Find where the given text appears and provide that cell's center as [X, Y] coordinate. 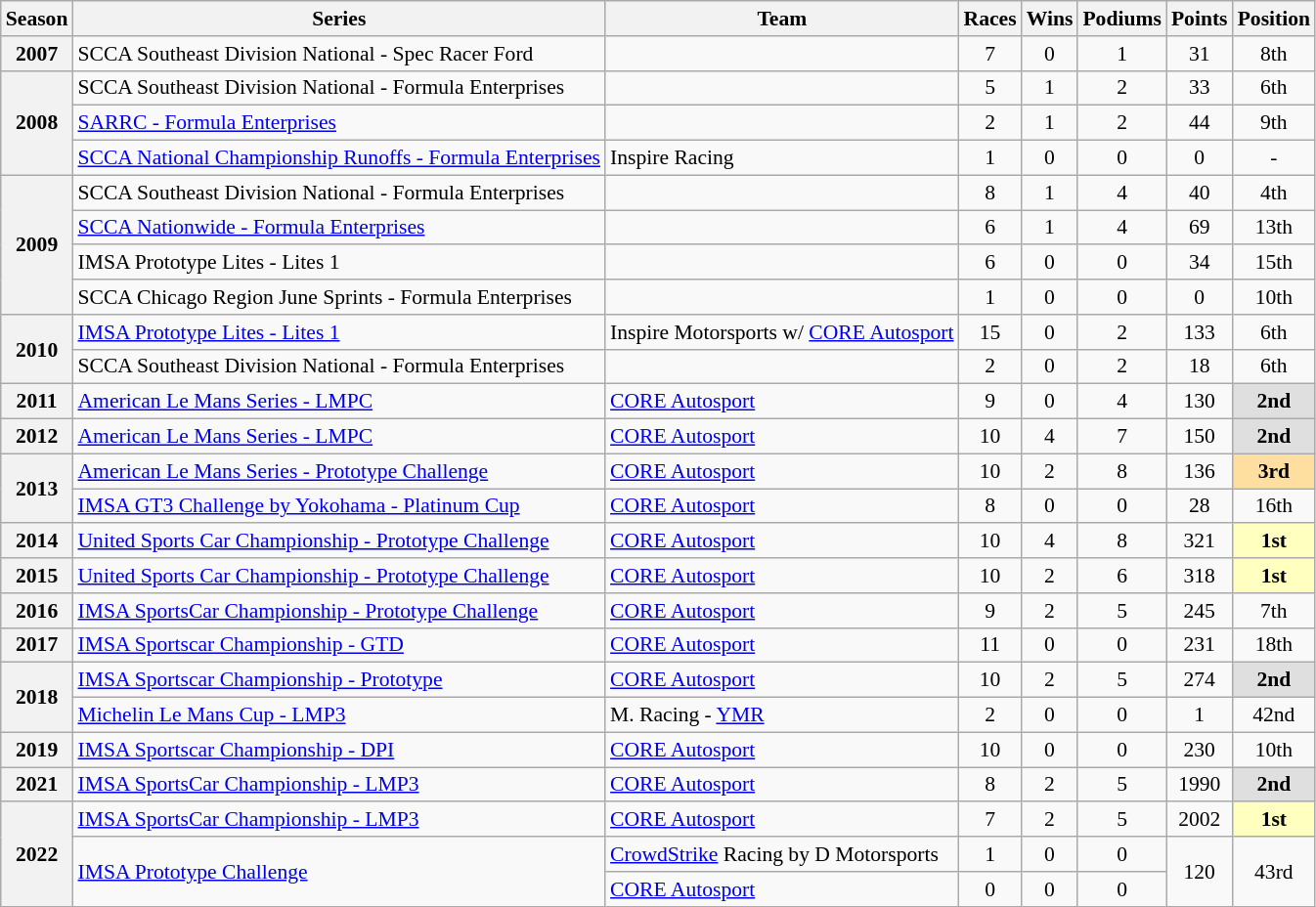
15 [990, 332]
318 [1200, 576]
1990 [1200, 785]
Season [37, 19]
Inspire Racing [782, 158]
34 [1200, 263]
16th [1274, 506]
Michelin Le Mans Cup - LMP3 [338, 715]
15th [1274, 263]
Points [1200, 19]
IMSA Sportscar Championship - GTD [338, 645]
2002 [1200, 820]
2022 [37, 854]
11 [990, 645]
M. Racing - YMR [782, 715]
2021 [37, 785]
2008 [37, 123]
18 [1200, 367]
SARRC - Formula Enterprises [338, 123]
42nd [1274, 715]
33 [1200, 88]
130 [1200, 402]
Team [782, 19]
8th [1274, 54]
230 [1200, 750]
2015 [37, 576]
Races [990, 19]
4th [1274, 193]
American Le Mans Series - Prototype Challenge [338, 471]
133 [1200, 332]
9th [1274, 123]
IMSA Sportscar Championship - Prototype [338, 680]
3rd [1274, 471]
31 [1200, 54]
Wins [1050, 19]
2007 [37, 54]
44 [1200, 123]
120 [1200, 872]
2014 [37, 541]
2010 [37, 350]
- [1274, 158]
IMSA Prototype Challenge [338, 872]
2011 [37, 402]
2009 [37, 244]
2016 [37, 611]
Position [1274, 19]
69 [1200, 228]
SCCA Chicago Region June Sprints - Formula Enterprises [338, 297]
IMSA Sportscar Championship - DPI [338, 750]
43rd [1274, 872]
SCCA National Championship Runoffs - Formula Enterprises [338, 158]
231 [1200, 645]
7th [1274, 611]
Inspire Motorsports w/ CORE Autosport [782, 332]
IMSA SportsCar Championship - Prototype Challenge [338, 611]
40 [1200, 193]
SCCA Nationwide - Formula Enterprises [338, 228]
2019 [37, 750]
274 [1200, 680]
IMSA GT3 Challenge by Yokohama - Platinum Cup [338, 506]
245 [1200, 611]
2017 [37, 645]
321 [1200, 541]
2018 [37, 698]
28 [1200, 506]
136 [1200, 471]
13th [1274, 228]
150 [1200, 437]
Series [338, 19]
SCCA Southeast Division National - Spec Racer Ford [338, 54]
2012 [37, 437]
18th [1274, 645]
CrowdStrike Racing by D Motorsports [782, 854]
Podiums [1122, 19]
2013 [37, 489]
